Scan for the cell matching the given text and deliver its (X, Y) coordinate at center. 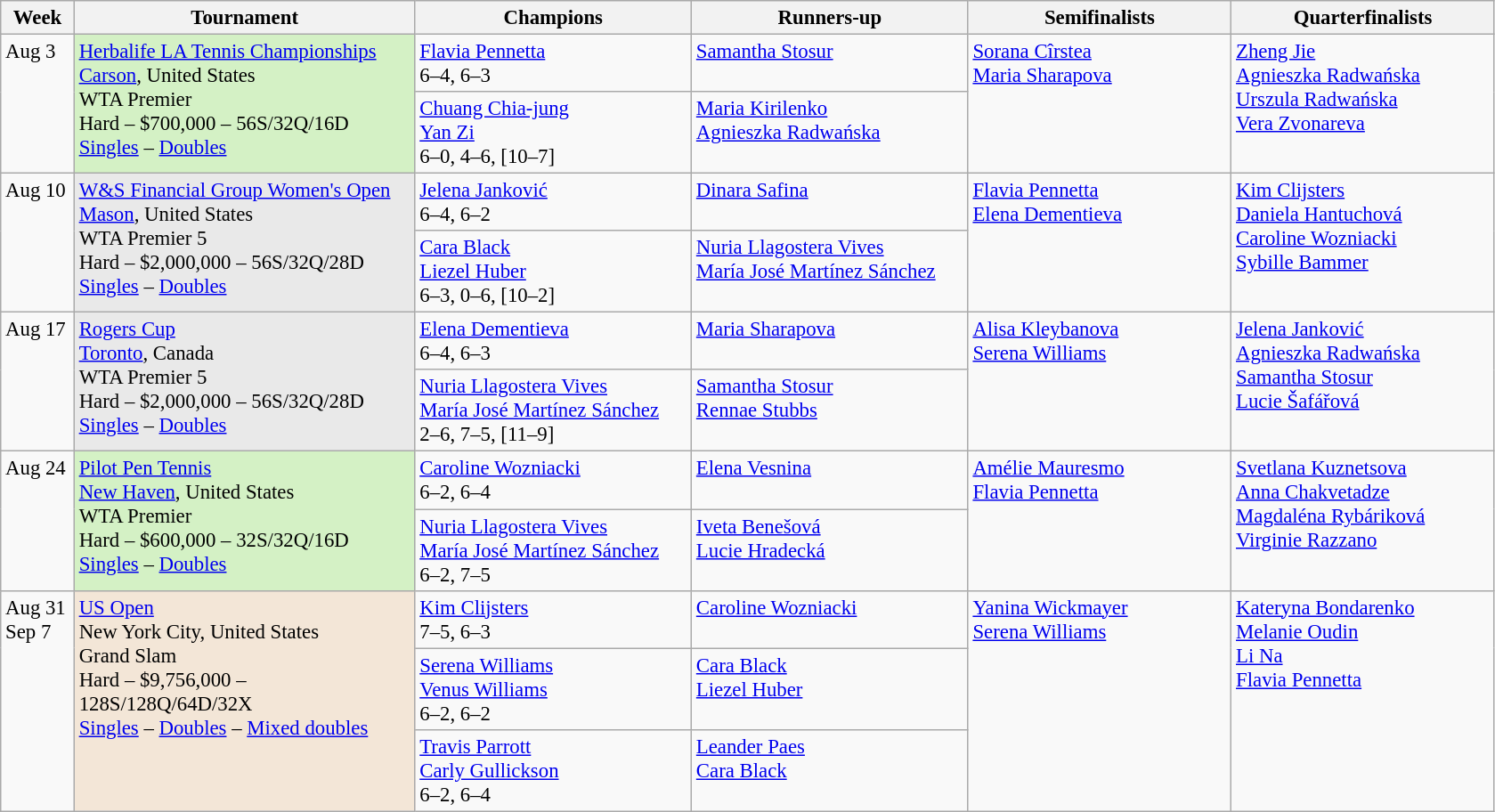
Quarterfinalists (1363, 18)
W&S Financial Group Women's Open Mason, United StatesWTA Premier 5Hard – $2,000,000 – 56S/32Q/28DSingles – Doubles (244, 243)
Cara Black Liezel Huber 6–3, 0–6, [10–2] (554, 272)
Pilot Pen TennisNew Haven, United StatesWTA PremierHard – $600,000 – 32S/32Q/16DSingles – Doubles (244, 521)
Kim Clijsters Daniela Hantuchová Caroline Wozniacki Sybille Bammer (1363, 243)
Week (37, 18)
Caroline Wozniacki 6–2, 6–4 (554, 481)
Samantha Stosur (830, 64)
Dinara Safina (830, 203)
Elena Vesnina (830, 481)
Aug 3 (37, 104)
Leander Paes Cara Black (830, 770)
Serena Williams Venus Williams6–2, 6–2 (554, 689)
Travis Parrott Carly Gullickson6–2, 6–4 (554, 770)
Yanina Wickmayer Serena Williams (1100, 701)
Alisa Kleybanova Serena Williams (1100, 382)
Jelena Janković6–4, 6–2 (554, 203)
Champions (554, 18)
Kateryna Bondarenko Melanie Oudin Li Na Flavia Pennetta (1363, 701)
Semifinalists (1100, 18)
US Open New York City, United StatesGrand SlamHard – $9,756,000 – 128S/128Q/64D/32XSingles – Doubles – Mixed doubles (244, 701)
Chuang Chia-jung Yan Zi6–0, 4–6, [10–7] (554, 133)
Kim Clijsters7–5, 6–3 (554, 620)
Flavia Pennetta6–4, 6–3 (554, 64)
Aug 17 (37, 382)
Nuria Llagostera Vives María José Martínez Sánchez6–2, 7–5 (554, 550)
Cara Black Liezel Huber (830, 689)
Aug 31Sep 7 (37, 701)
Amélie Mauresmo Flavia Pennetta (1100, 521)
Samantha Stosur Rennae Stubbs (830, 411)
Tournament (244, 18)
Rogers Cup Toronto, CanadaWTA Premier 5Hard – $2,000,000 – 56S/32Q/28DSingles – Doubles (244, 382)
Svetlana Kuznetsova Anna Chakvetadze Magdaléna Rybáriková Virginie Razzano (1363, 521)
Nuria Llagostera Vives María José Martínez Sánchez (830, 272)
Nuria Llagostera Vives María José Martínez Sánchez2–6, 7–5, [11–9] (554, 411)
Zheng Jie Agnieszka Radwańska Urszula Radwańska Vera Zvonareva (1363, 104)
Flavia Pennetta Elena Dementieva (1100, 243)
Aug 10 (37, 243)
Runners-up (830, 18)
Iveta Benešová Lucie Hradecká (830, 550)
Maria Kirilenko Agnieszka Radwańska (830, 133)
Herbalife LA Tennis Championships Carson, United StatesWTA PremierHard – $700,000 – 56S/32Q/16DSingles – Doubles (244, 104)
Sorana Cîrstea Maria Sharapova (1100, 104)
Maria Sharapova (830, 342)
Jelena Janković Agnieszka Radwańska Samantha Stosur Lucie Šafářová (1363, 382)
Elena Dementieva6–4, 6–3 (554, 342)
Caroline Wozniacki (830, 620)
Aug 24 (37, 521)
